Locate the cell with the specified text and output its [x, y] center coordinate. 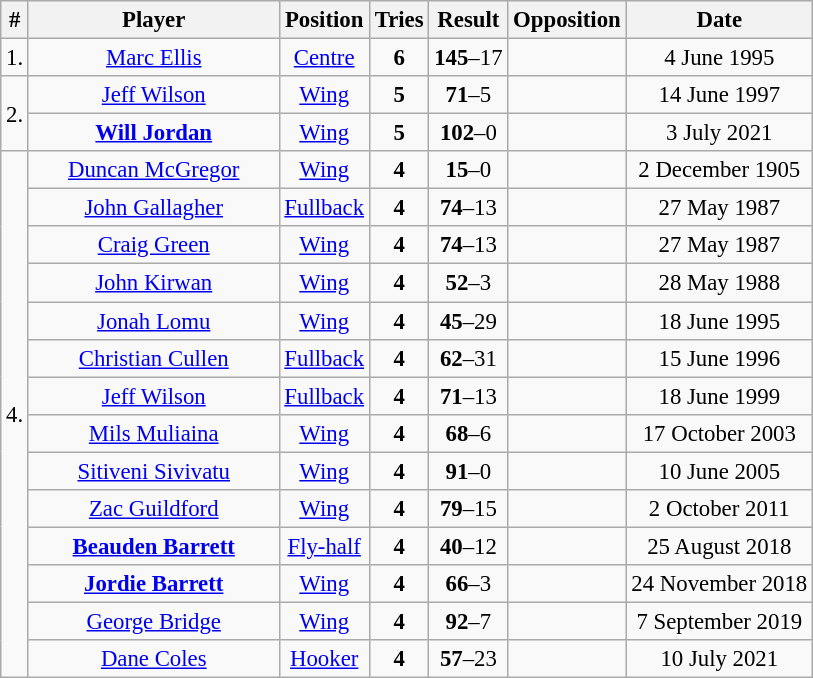
John Gallagher [154, 208]
45–29 [468, 321]
Beauden Barrett [154, 546]
Will Jordan [154, 133]
24 November 2018 [719, 584]
Centre [324, 58]
Duncan McGregor [154, 170]
71–5 [468, 95]
Player [154, 20]
Jordie Barrett [154, 584]
Opposition [567, 20]
10 June 2005 [719, 471]
52–3 [468, 283]
7 September 2019 [719, 621]
John Kirwan [154, 283]
6 [399, 58]
71–13 [468, 396]
145–17 [468, 58]
10 July 2021 [719, 659]
68–6 [468, 433]
2 October 2011 [719, 509]
1. [15, 58]
66–3 [468, 584]
15 June 1996 [719, 358]
Jonah Lomu [154, 321]
Marc Ellis [154, 58]
2. [15, 114]
92–7 [468, 621]
18 June 1995 [719, 321]
91–0 [468, 471]
18 June 1999 [719, 396]
17 October 2003 [719, 433]
Dane Coles [154, 659]
Position [324, 20]
Fly-half [324, 546]
40–12 [468, 546]
George Bridge [154, 621]
Zac Guildford [154, 509]
Result [468, 20]
28 May 1988 [719, 283]
2 December 1905 [719, 170]
Sitiveni Sivivatu [154, 471]
Hooker [324, 659]
4 June 1995 [719, 58]
3 July 2021 [719, 133]
15–0 [468, 170]
57–23 [468, 659]
25 August 2018 [719, 546]
Date [719, 20]
Christian Cullen [154, 358]
4. [15, 414]
102–0 [468, 133]
# [15, 20]
79–15 [468, 509]
62–31 [468, 358]
Tries [399, 20]
14 June 1997 [719, 95]
Craig Green [154, 245]
Mils Muliaina [154, 433]
